Determine the [X, Y] coordinate at the center of the cell enclosing the given text.  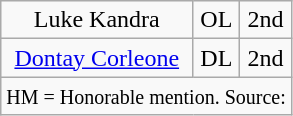
Dontay Corleone [97, 58]
DL [216, 58]
OL [216, 20]
HM = Honorable mention. Source: [146, 96]
Luke Kandra [97, 20]
